Return (x, y) of the center of cell containing provided text 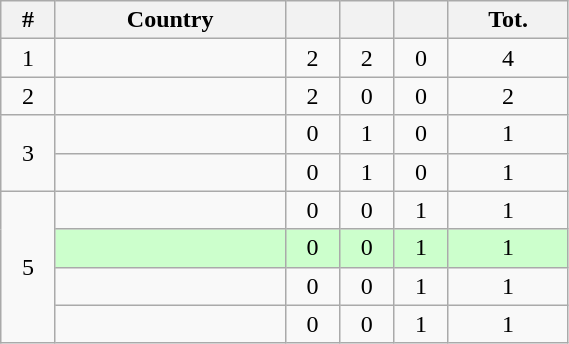
Tot. (508, 20)
# (28, 20)
5 (28, 267)
4 (508, 58)
Country (170, 20)
3 (28, 153)
